Output the (X, Y) coordinate of the center of the cell containing the given text.  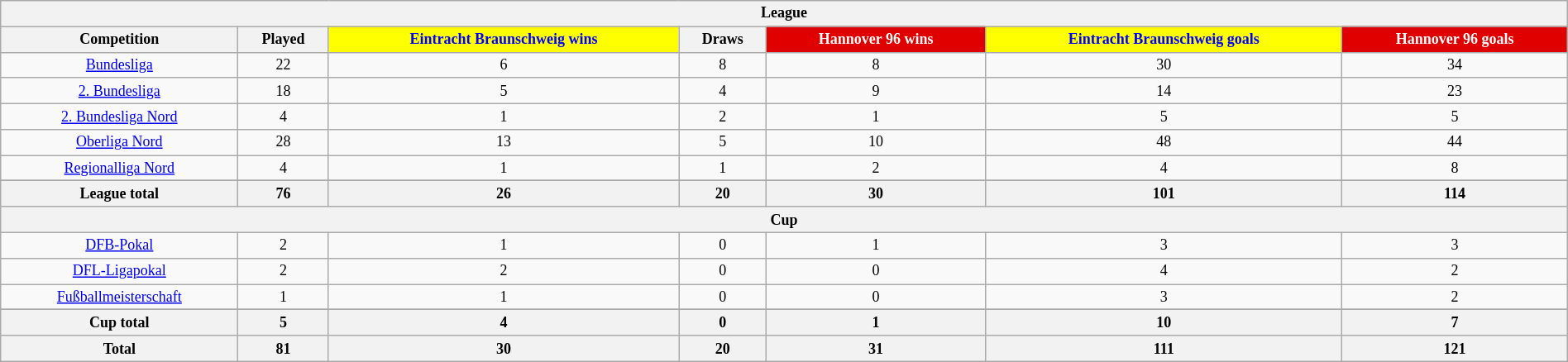
9 (877, 91)
2. Bundesliga Nord (119, 116)
League (784, 13)
Fußballmeisterschaft (119, 298)
6 (504, 64)
Played (283, 40)
81 (283, 349)
23 (1455, 91)
DFB-Pokal (119, 245)
Bundesliga (119, 64)
Competition (119, 40)
Total (119, 349)
48 (1164, 142)
Cup (784, 220)
44 (1455, 142)
14 (1164, 91)
Oberliga Nord (119, 142)
31 (877, 349)
18 (283, 91)
League total (119, 193)
13 (504, 142)
7 (1455, 322)
Eintracht Braunschweig goals (1164, 40)
Eintracht Braunschweig wins (504, 40)
DFL-Ligapokal (119, 271)
2. Bundesliga (119, 91)
121 (1455, 349)
Draws (723, 40)
Hannover 96 goals (1455, 40)
101 (1164, 193)
76 (283, 193)
Regionalliga Nord (119, 169)
111 (1164, 349)
114 (1455, 193)
Hannover 96 wins (877, 40)
28 (283, 142)
26 (504, 193)
Cup total (119, 322)
34 (1455, 64)
22 (283, 64)
